Identify which cell holds the provided text, then report its (X, Y) central coordinate. 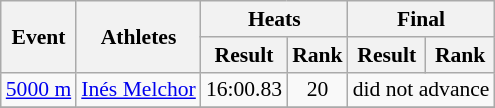
Athletes (138, 36)
Event (38, 36)
did not advance (422, 90)
Final (422, 19)
20 (318, 90)
Inés Melchor (138, 90)
Heats (274, 19)
16:00.83 (244, 90)
5000 m (38, 90)
